Identify which cell holds the provided text, then report its (x, y) central coordinate. 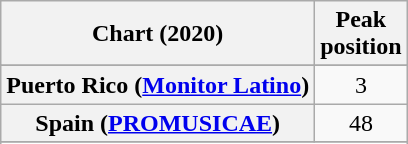
Chart (2020) (158, 34)
Spain (PROMUSICAE) (158, 123)
Puerto Rico (Monitor Latino) (158, 85)
3 (361, 85)
Peakposition (361, 34)
48 (361, 123)
